Search for the cell housing the specified text and yield its [X, Y] center coordinate. 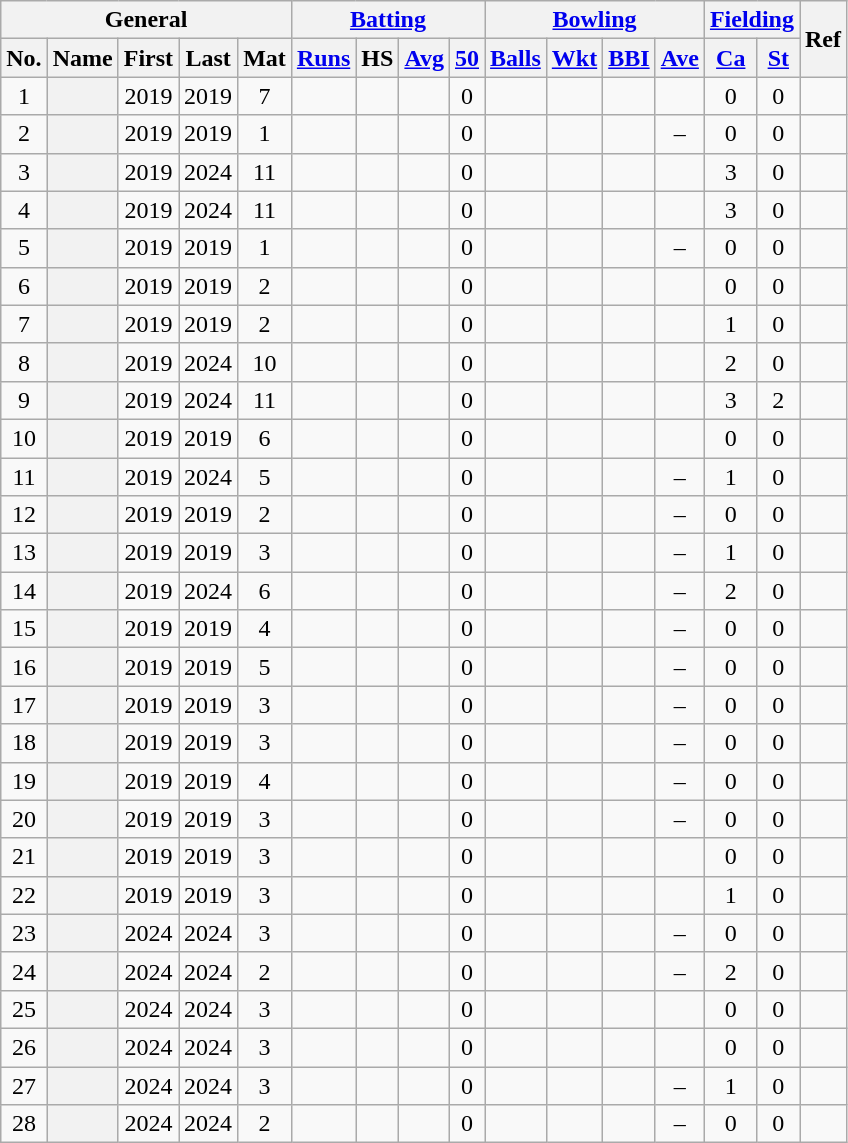
General [146, 20]
First [148, 58]
Mat [265, 58]
Name [82, 58]
14 [24, 591]
25 [24, 1009]
12 [24, 515]
50 [466, 58]
Fielding [752, 20]
Batting [388, 20]
Runs [323, 58]
28 [24, 1124]
No. [24, 58]
Wkt [574, 58]
20 [24, 819]
24 [24, 971]
Ave [680, 58]
Last [208, 58]
HS [378, 58]
17 [24, 705]
27 [24, 1085]
Balls [516, 58]
BBI [629, 58]
Ca [730, 58]
Avg [424, 58]
26 [24, 1047]
Bowling [595, 20]
9 [24, 400]
21 [24, 857]
8 [24, 362]
15 [24, 629]
22 [24, 895]
St [778, 58]
18 [24, 743]
19 [24, 781]
16 [24, 667]
Ref [824, 39]
23 [24, 933]
13 [24, 553]
